For the text-containing cell, return its midpoint in (x, y) coordinate format. 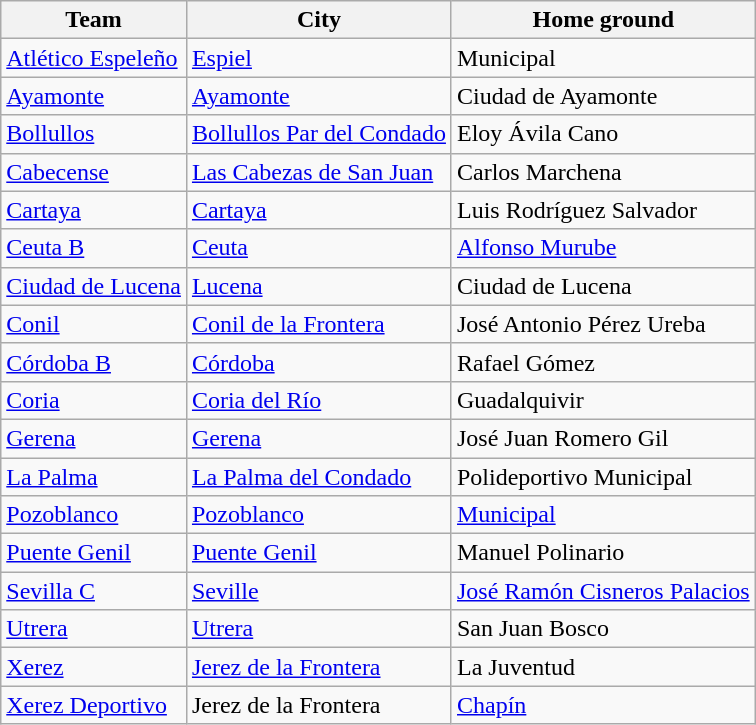
Ciudad de Ayamonte (603, 96)
Espiel (318, 58)
Xerez Deportivo (94, 705)
La Palma del Condado (318, 477)
Ceuta B (94, 248)
Bollullos Par del Condado (318, 134)
Home ground (603, 20)
Las Cabezas de San Juan (318, 172)
José Juan Romero Gil (603, 438)
Bollullos (94, 134)
Lucena (318, 286)
Manuel Polinario (603, 553)
Coria (94, 400)
Alfonso Murube (603, 248)
City (318, 20)
Carlos Marchena (603, 172)
La Palma (94, 477)
Córdoba (318, 362)
Eloy Ávila Cano (603, 134)
Guadalquivir (603, 400)
Conil (94, 324)
Ceuta (318, 248)
Atlético Espeleño (94, 58)
Luis Rodríguez Salvador (603, 210)
Córdoba B (94, 362)
Xerez (94, 667)
Polideportivo Municipal (603, 477)
José Antonio Pérez Ureba (603, 324)
Rafael Gómez (603, 362)
Conil de la Frontera (318, 324)
José Ramón Cisneros Palacios (603, 591)
Coria del Río (318, 400)
Seville (318, 591)
Sevilla C (94, 591)
San Juan Bosco (603, 629)
Cabecense (94, 172)
Chapín (603, 705)
Team (94, 20)
La Juventud (603, 667)
